Pinpoint the cell where the given text exists, returning its [x, y] midpoint coordinate. 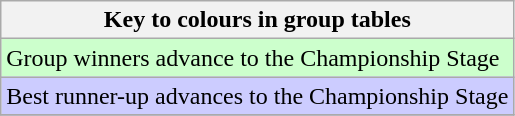
Group winners advance to the Championship Stage [258, 58]
Best runner-up advances to the Championship Stage [258, 96]
Key to colours in group tables [258, 20]
